Find where the given text appears and provide that cell's center as [x, y] coordinate. 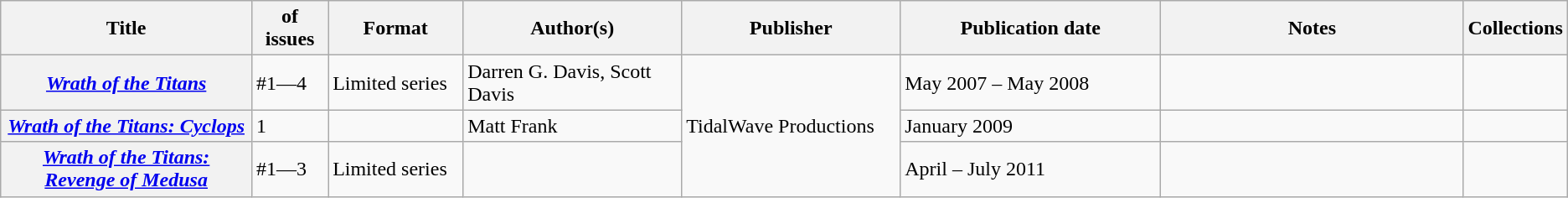
Format [395, 29]
Wrath of the Titans [126, 82]
#1—4 [290, 82]
of issues [290, 29]
TidalWave Productions [791, 126]
May 2007 – May 2008 [1030, 82]
Matt Frank [573, 126]
Collections [1515, 29]
Publication date [1030, 29]
Author(s) [573, 29]
April – July 2011 [1030, 169]
#1—3 [290, 169]
Title [126, 29]
Darren G. Davis, Scott Davis [573, 82]
1 [290, 126]
Publisher [791, 29]
Wrath of the Titans: Cyclops [126, 126]
Wrath of the Titans: Revenge of Medusa [126, 169]
Notes [1312, 29]
January 2009 [1030, 126]
